Provide the (x, y) coordinate of the cell's center where the given text is located.  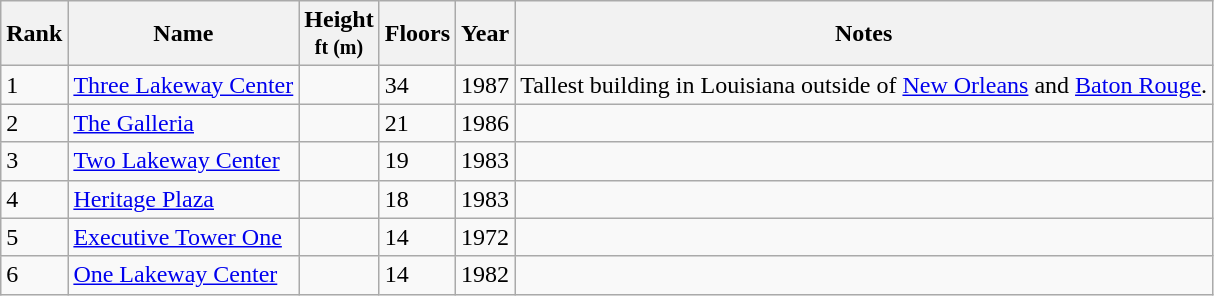
1986 (486, 123)
Name (184, 34)
1972 (486, 237)
Notes (864, 34)
Heritage Plaza (184, 199)
6 (34, 275)
1 (34, 85)
Year (486, 34)
Tallest building in Louisiana outside of New Orleans and Baton Rouge. (864, 85)
21 (417, 123)
3 (34, 161)
2 (34, 123)
4 (34, 199)
Heightft (m) (339, 34)
Rank (34, 34)
18 (417, 199)
Floors (417, 34)
Two Lakeway Center (184, 161)
5 (34, 237)
34 (417, 85)
Executive Tower One (184, 237)
One Lakeway Center (184, 275)
1982 (486, 275)
The Galleria (184, 123)
19 (417, 161)
Three Lakeway Center (184, 85)
1987 (486, 85)
